Search for the cell housing the specified text and yield its [X, Y] center coordinate. 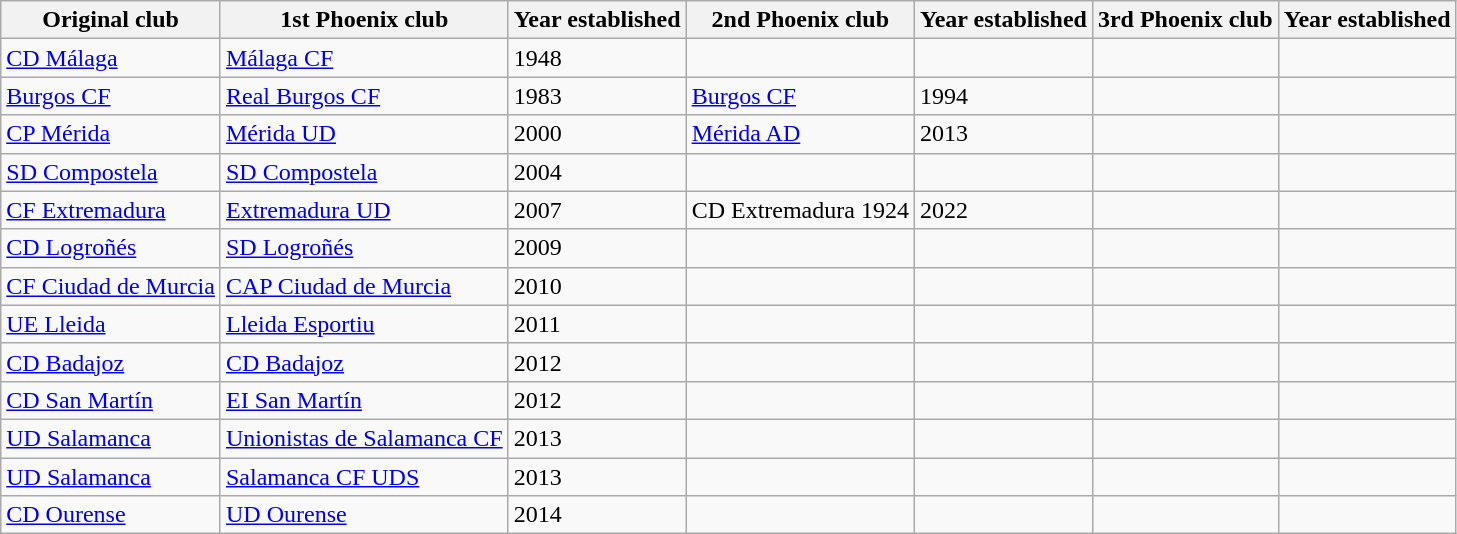
Mérida AD [800, 134]
CP Mérida [111, 134]
1st Phoenix club [364, 20]
Salamanca CF UDS [364, 477]
2000 [597, 134]
1994 [1003, 96]
2014 [597, 515]
2009 [597, 248]
Lleida Esportiu [364, 324]
2010 [597, 286]
Unionistas de Salamanca CF [364, 438]
CF Ciudad de Murcia [111, 286]
2nd Phoenix club [800, 20]
EI San Martín [364, 400]
CD Extremadura 1924 [800, 210]
CD Ourense [111, 515]
SD Logroñés [364, 248]
CF Extremadura [111, 210]
2004 [597, 172]
3rd Phoenix club [1185, 20]
Original club [111, 20]
Real Burgos CF [364, 96]
CD San Martín [111, 400]
2022 [1003, 210]
CD Logroñés [111, 248]
UE Lleida [111, 324]
UD Ourense [364, 515]
2007 [597, 210]
CD Málaga [111, 58]
Extremadura UD [364, 210]
Málaga CF [364, 58]
1983 [597, 96]
CAP Ciudad de Murcia [364, 286]
1948 [597, 58]
Mérida UD [364, 134]
2011 [597, 324]
